Scan for the cell matching the given text and deliver its (x, y) coordinate at center. 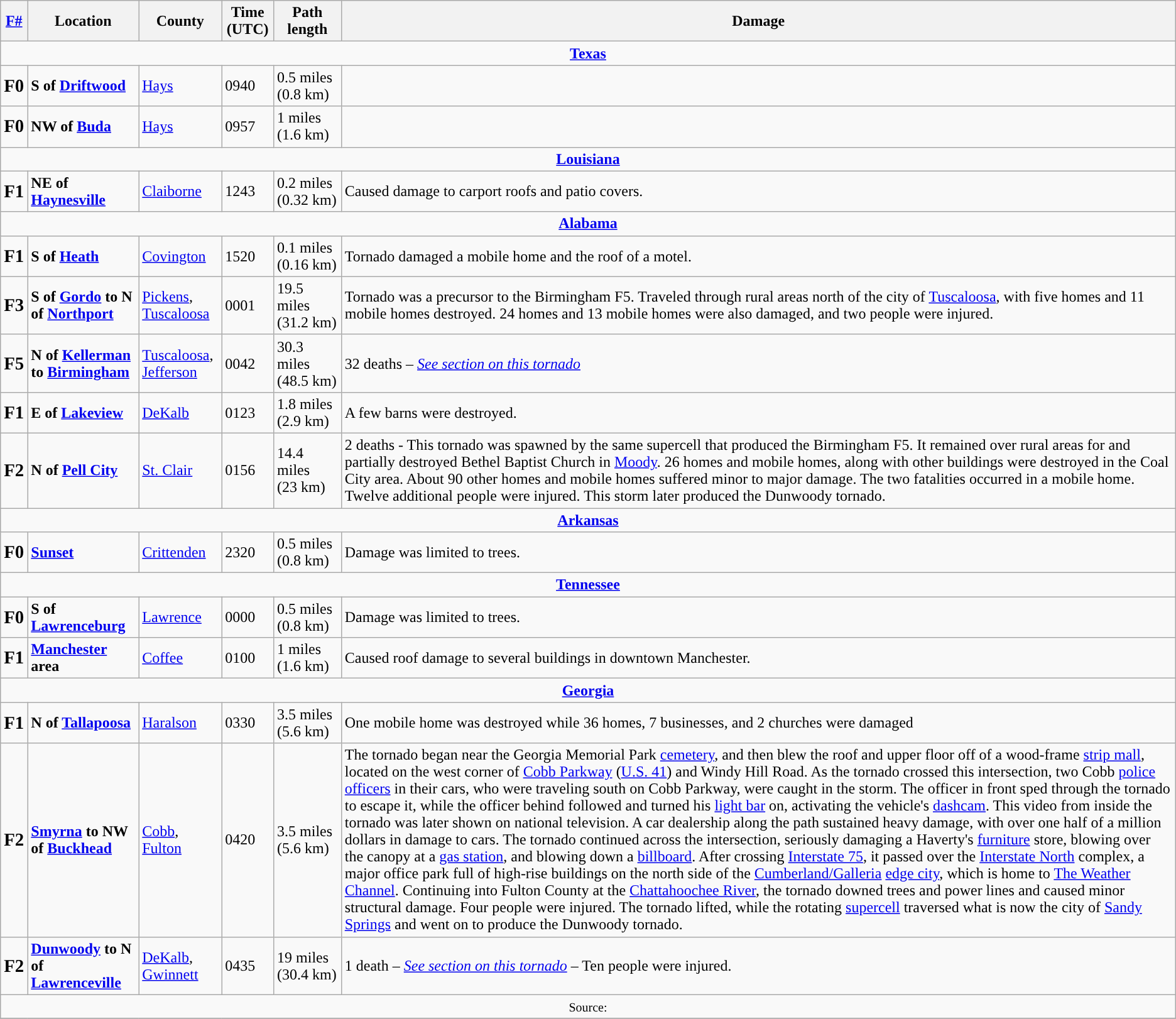
32 deaths – See section on this tornado (758, 363)
NE of Haynesville (83, 191)
S of Gordo to N of Northport (83, 305)
Manchester area (83, 658)
NW of Buda (83, 127)
Crittenden (180, 553)
Haralson (180, 722)
S of Heath (83, 256)
Path length (308, 21)
1 death – See section on this tornado – Ten people were injured. (758, 966)
Georgia (588, 690)
0.2 miles (0.32 km) (308, 191)
Source: (588, 1006)
Lawrence (180, 617)
0435 (248, 966)
S of Driftwood (83, 85)
19 miles (30.4 km) (308, 966)
0042 (248, 363)
30.3 miles (48.5 km) (308, 363)
0001 (248, 305)
0100 (248, 658)
Damage (758, 21)
Louisiana (588, 159)
Sunset (83, 553)
Cobb, Fulton (180, 840)
14.4 miles (23 km) (308, 470)
E of Lakeview (83, 412)
Tennessee (588, 585)
19.5 miles (31.2 km) (308, 305)
St. Clair (180, 470)
Tornado damaged a mobile home and the roof of a motel. (758, 256)
Coffee (180, 658)
F5 (14, 363)
Covington (180, 256)
A few barns were destroyed. (758, 412)
2320 (248, 553)
Texas (588, 53)
N of Kellerman to Birmingham (83, 363)
Dunwoody to N of Lawrenceville (83, 966)
F3 (14, 305)
0420 (248, 840)
Caused roof damage to several buildings in downtown Manchester. (758, 658)
DeKalb, Gwinnett (180, 966)
Location (83, 21)
N of Pell City (83, 470)
F# (14, 21)
0957 (248, 127)
DeKalb (180, 412)
1.8 miles (2.9 km) (308, 412)
Caused damage to carport roofs and patio covers. (758, 191)
One mobile home was destroyed while 36 homes, 7 businesses, and 2 churches were damaged (758, 722)
Arkansas (588, 520)
S of Lawrenceburg (83, 617)
Smyrna to NW of Buckhead (83, 840)
0000 (248, 617)
N of Tallapoosa (83, 722)
1243 (248, 191)
Pickens, Tuscaloosa (180, 305)
0156 (248, 470)
0330 (248, 722)
Alabama (588, 224)
Tuscaloosa, Jefferson (180, 363)
1520 (248, 256)
Time (UTC) (248, 21)
Claiborne (180, 191)
County (180, 21)
0940 (248, 85)
0123 (248, 412)
0.1 miles (0.16 km) (308, 256)
